For the text-containing cell, return its midpoint in [x, y] coordinate format. 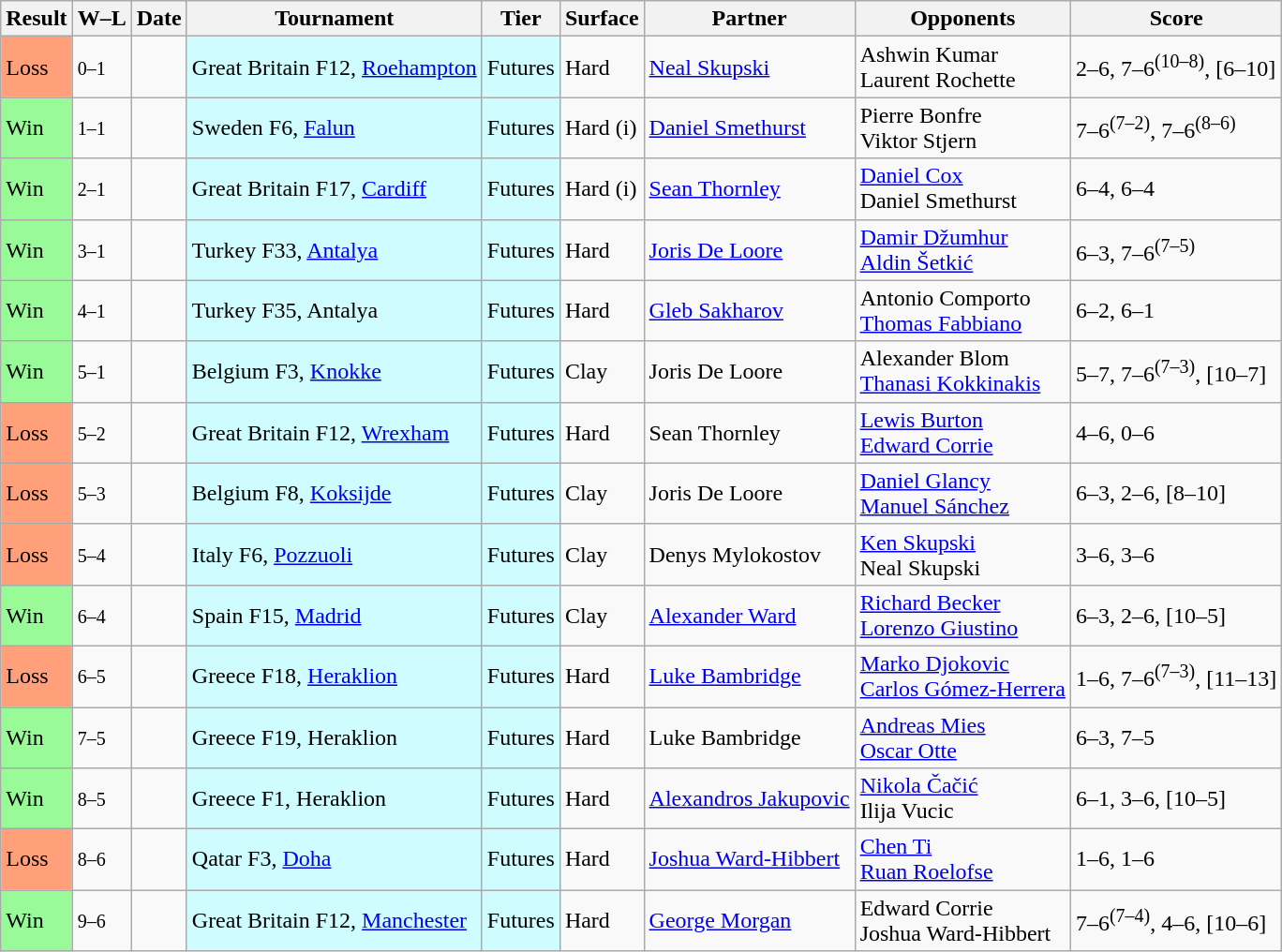
5–1 [101, 371]
Qatar F3, Doha [334, 860]
7–6(7–2), 7–6(8–6) [1175, 127]
Turkey F33, Antalya [334, 249]
Surface [602, 19]
Greece F18, Heraklion [334, 677]
Antonio Comporto Thomas Fabbiano [962, 311]
Alexander Blom Thanasi Kokkinakis [962, 371]
Chen Ti Ruan Roelofse [962, 860]
5–2 [101, 433]
6–1, 3–6, [10–5] [1175, 798]
7–5 [101, 736]
Joshua Ward-Hibbert [750, 860]
8–6 [101, 860]
6–5 [101, 677]
Greece F19, Heraklion [334, 736]
6–3, 2–6, [10–5] [1175, 615]
Great Britain F17, Cardiff [334, 189]
Result [37, 19]
Score [1175, 19]
Partner [750, 19]
Greece F1, Heraklion [334, 798]
2–6, 7–6(10–8), [6–10] [1175, 67]
Edward Corrie Joshua Ward-Hibbert [962, 920]
Nikola Čačić Ilija Vucic [962, 798]
1–1 [101, 127]
Tier [521, 19]
Lewis Burton Edward Corrie [962, 433]
4–6, 0–6 [1175, 433]
Alexandros Jakupovic [750, 798]
Alexander Ward [750, 615]
5–7, 7–6(7–3), [10–7] [1175, 371]
1–6, 7–6(7–3), [11–13] [1175, 677]
Daniel Cox Daniel Smethurst [962, 189]
Great Britain F12, Wrexham [334, 433]
3–1 [101, 249]
Date [159, 19]
0–1 [101, 67]
Great Britain F12, Manchester [334, 920]
Gleb Sakharov [750, 311]
Denys Mylokostov [750, 555]
5–4 [101, 555]
Opponents [962, 19]
6–3, 7–5 [1175, 736]
6–3, 7–6(7–5) [1175, 249]
6–3, 2–6, [8–10] [1175, 493]
Sweden F6, Falun [334, 127]
Spain F15, Madrid [334, 615]
Andreas Mies Oscar Otte [962, 736]
Tournament [334, 19]
2–1 [101, 189]
Daniel Glancy Manuel Sánchez [962, 493]
3–6, 3–6 [1175, 555]
9–6 [101, 920]
Italy F6, Pozzuoli [334, 555]
Ashwin Kumar Laurent Rochette [962, 67]
4–1 [101, 311]
Ken Skupski Neal Skupski [962, 555]
Great Britain F12, Roehampton [334, 67]
1–6, 1–6 [1175, 860]
7–6(7–4), 4–6, [10–6] [1175, 920]
George Morgan [750, 920]
Pierre Bonfre Viktor Stjern [962, 127]
W–L [101, 19]
Belgium F8, Koksijde [334, 493]
Belgium F3, Knokke [334, 371]
6–4 [101, 615]
6–2, 6–1 [1175, 311]
Daniel Smethurst [750, 127]
Marko Djokovic Carlos Gómez-Herrera [962, 677]
6–4, 6–4 [1175, 189]
5–3 [101, 493]
Damir Džumhur Aldin Šetkić [962, 249]
Richard Becker Lorenzo Giustino [962, 615]
Turkey F35, Antalya [334, 311]
8–5 [101, 798]
Neal Skupski [750, 67]
